For the text-containing cell, return its midpoint in [X, Y] coordinate format. 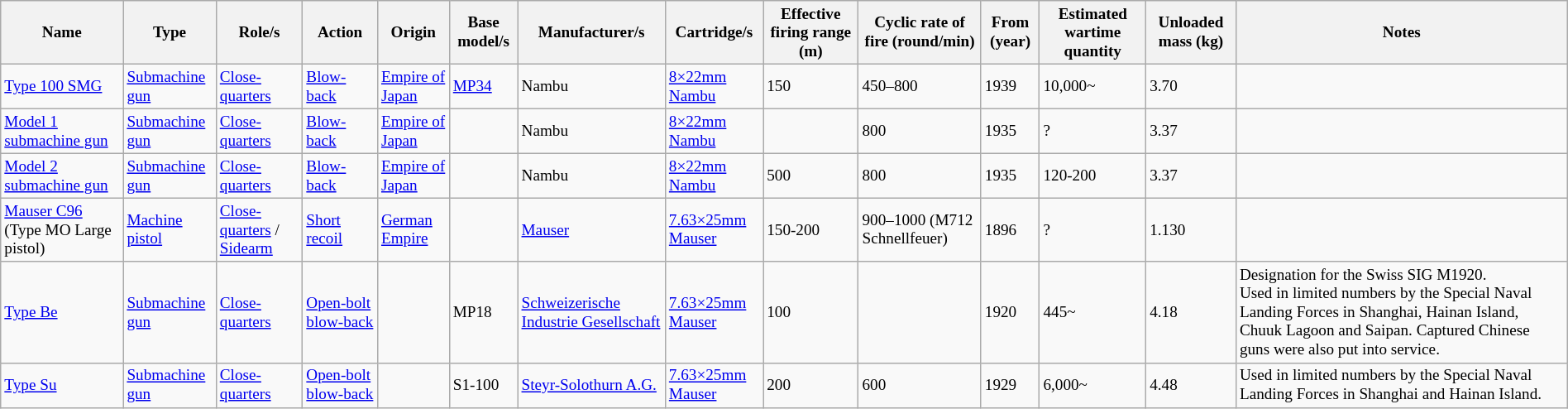
Cyclic rate of fire (round/min) [920, 33]
Used in limited numbers by the Special Naval Landing Forces in Shanghai and Hainan Island. [1401, 385]
Notes [1401, 33]
3.70 [1191, 86]
Origin [414, 33]
120-200 [1093, 176]
Steyr-Solothurn A.G. [591, 385]
1920 [1011, 312]
600 [920, 385]
Cartridge/s [714, 33]
S1-100 [483, 385]
German Empire [414, 230]
Type [170, 33]
Unloaded mass (kg) [1191, 33]
Short recoil [341, 230]
4.48 [1191, 385]
Type Su [62, 385]
Name [62, 33]
Action [341, 33]
Machine pistol [170, 230]
MP18 [483, 312]
6,000~ [1093, 385]
1.130 [1191, 230]
Base model/s [483, 33]
Manufacturer/s [591, 33]
Type 100 SMG [62, 86]
Estimated wartime quantity [1093, 33]
450–800 [920, 86]
Model 2 submachine gun [62, 176]
150 [810, 86]
100 [810, 312]
Effective firing range (m) [810, 33]
Close-quarters / Sidearm [260, 230]
150-200 [810, 230]
Mauser C96 (Type MO Large pistol) [62, 230]
1896 [1011, 230]
Type Be [62, 312]
From (year) [1011, 33]
10,000~ [1093, 86]
900–1000 (M712 Schnellfeuer) [920, 230]
1929 [1011, 385]
MP34 [483, 86]
1939 [1011, 86]
Model 1 submachine gun [62, 131]
500 [810, 176]
200 [810, 385]
445~ [1093, 312]
4.18 [1191, 312]
Schweizerische Industrie Gesellschaft [591, 312]
Role/s [260, 33]
Mauser [591, 230]
